Identify which cell holds the provided text, then report its (x, y) central coordinate. 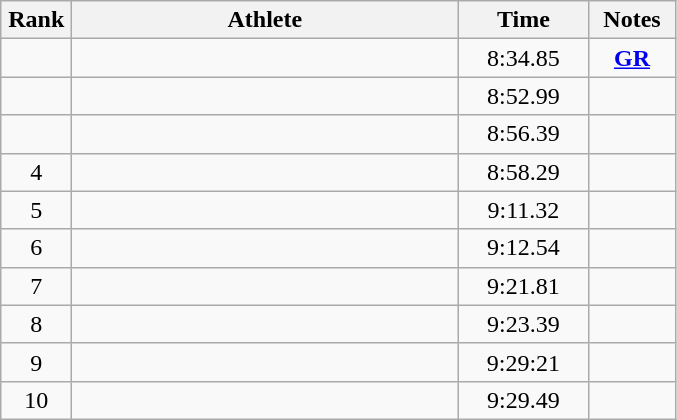
10 (36, 400)
9 (36, 362)
9:21.81 (524, 286)
Time (524, 20)
9:23.39 (524, 324)
4 (36, 172)
9:11.32 (524, 210)
Athlete (265, 20)
Rank (36, 20)
8 (36, 324)
7 (36, 286)
GR (632, 58)
6 (36, 248)
9:29.49 (524, 400)
9:12.54 (524, 248)
5 (36, 210)
8:58.29 (524, 172)
8:34.85 (524, 58)
8:52.99 (524, 96)
8:56.39 (524, 134)
9:29:21 (524, 362)
Notes (632, 20)
